Determine the [X, Y] coordinate at the center of the cell enclosing the given text.  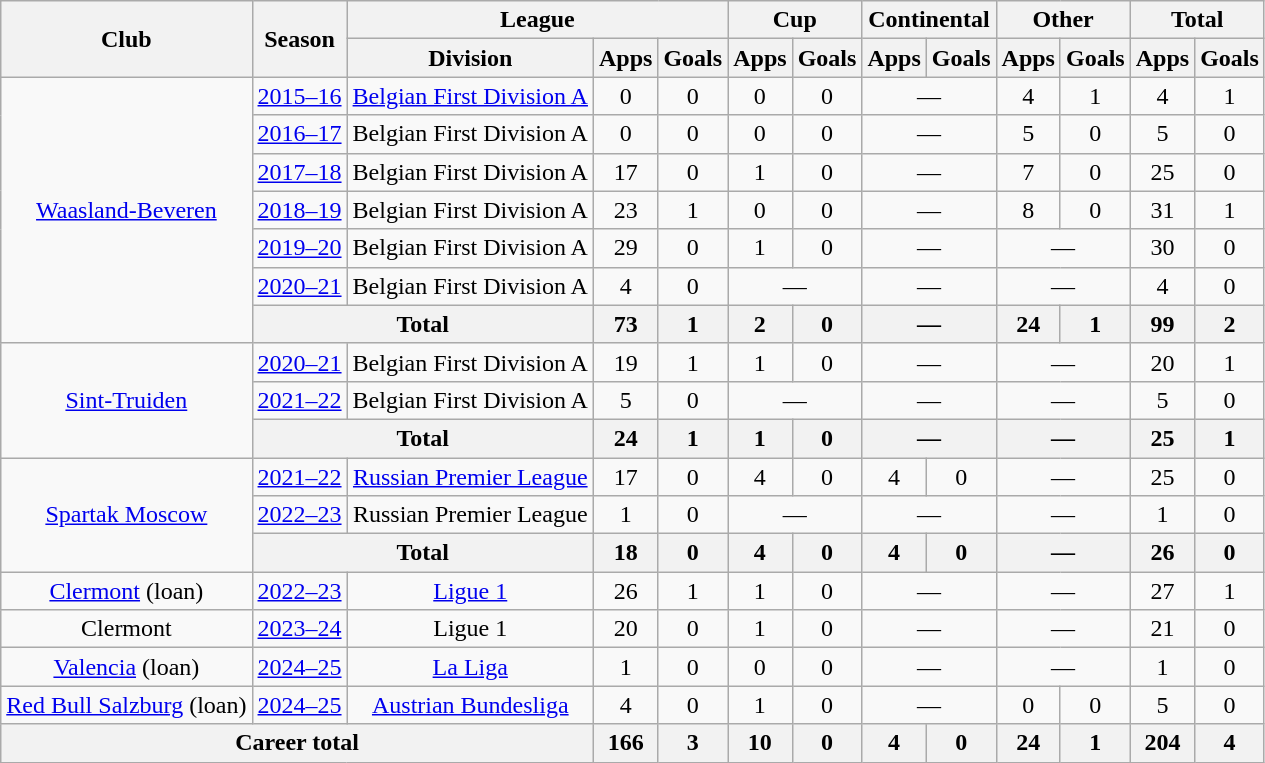
Division [470, 58]
23 [625, 210]
2017–18 [300, 172]
Clermont [126, 629]
204 [1162, 743]
Spartak Moscow [126, 515]
Club [126, 39]
2015–16 [300, 96]
2016–17 [300, 134]
Cup [795, 20]
Sint-Truiden [126, 400]
League [538, 20]
8 [1028, 210]
Career total [298, 743]
29 [625, 248]
2023–24 [300, 629]
30 [1162, 248]
166 [625, 743]
31 [1162, 210]
19 [625, 362]
Waasland-Beveren [126, 210]
Red Bull Salzburg (loan) [126, 705]
Austrian Bundesliga [470, 705]
Season [300, 39]
2019–20 [300, 248]
18 [625, 553]
99 [1162, 324]
Valencia (loan) [126, 667]
73 [625, 324]
Other [1063, 20]
7 [1028, 172]
27 [1162, 591]
La Liga [470, 667]
21 [1162, 629]
2018–19 [300, 210]
Clermont (loan) [126, 591]
3 [693, 743]
10 [760, 743]
Continental [929, 20]
